For the text-containing cell, return its midpoint in (x, y) coordinate format. 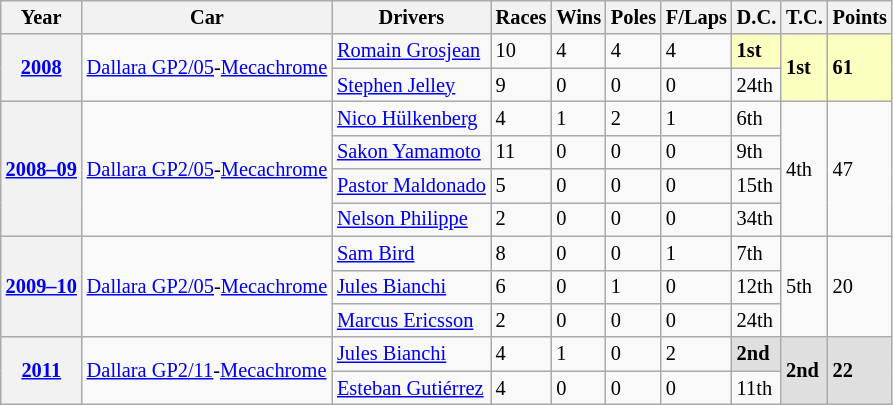
T.C. (804, 17)
Races (522, 17)
2008 (42, 68)
9th (756, 152)
34th (756, 219)
Romain Grosjean (412, 51)
11th (756, 388)
Nelson Philippe (412, 219)
11 (522, 152)
Sakon Yamamoto (412, 152)
D.C. (756, 17)
Wins (578, 17)
5th (804, 286)
47 (860, 168)
Dallara GP2/11-Mecachrome (207, 370)
Poles (634, 17)
6th (756, 118)
Pastor Maldonado (412, 186)
2009–10 (42, 286)
Sam Bird (412, 253)
12th (756, 287)
5 (522, 186)
Car (207, 17)
61 (860, 68)
2008–09 (42, 168)
2011 (42, 370)
Esteban Gutiérrez (412, 388)
20 (860, 286)
7th (756, 253)
10 (522, 51)
Stephen Jelley (412, 85)
Nico Hülkenberg (412, 118)
Year (42, 17)
8 (522, 253)
9 (522, 85)
22 (860, 370)
F/Laps (696, 17)
Points (860, 17)
Marcus Ericsson (412, 320)
Drivers (412, 17)
6 (522, 287)
4th (804, 168)
15th (756, 186)
